For the text-containing cell, return its midpoint in [X, Y] coordinate format. 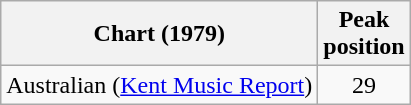
Australian (Kent Music Report) [160, 85]
Peakposition [364, 34]
Chart (1979) [160, 34]
29 [364, 85]
